Return [X, Y] of the center of cell containing provided text 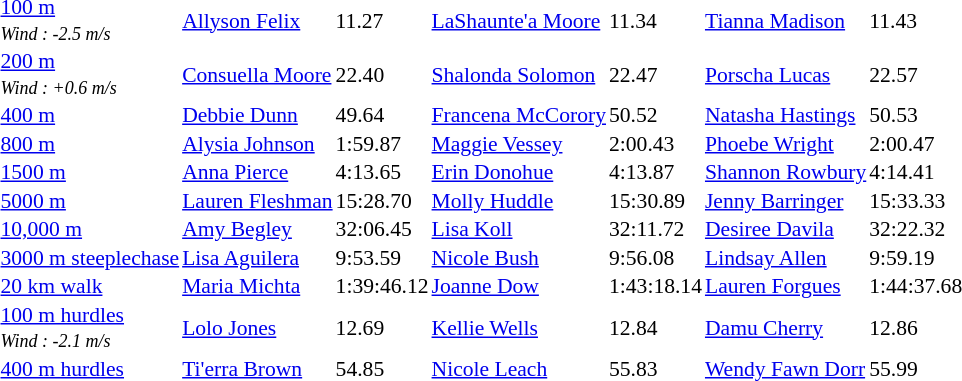
Anna Pierce [258, 172]
Lisa Koll [518, 229]
4:13.87 [656, 172]
Shannon Rowbury [785, 172]
Erin Donohue [518, 172]
Shalonda Solomon [518, 74]
9:53.59 [382, 258]
22.47 [656, 74]
Maria Michta [258, 286]
Lolo Jones [258, 327]
9:56.08 [656, 258]
49.64 [382, 115]
Maggie Vessey [518, 144]
Damu Cherry [785, 327]
Nicole Bush [518, 258]
Natasha Hastings [785, 115]
Lindsay Allen [785, 258]
1:43:18.14 [656, 286]
Lauren Forgues [785, 286]
15:28.70 [382, 200]
12.84 [656, 327]
12.69 [382, 327]
Lisa Aguilera [258, 258]
Alysia Johnson [258, 144]
1:39:46.12 [382, 286]
50.52 [656, 115]
Kellie Wells [518, 327]
22.40 [382, 74]
Lauren Fleshman [258, 200]
Desiree Davila [785, 229]
Phoebe Wright [785, 144]
Amy Begley [258, 229]
Consuella Moore [258, 74]
Molly Huddle [518, 200]
Francena McCorory [518, 115]
Joanne Dow [518, 286]
Jenny Barringer [785, 200]
4:13.65 [382, 172]
1:59.87 [382, 144]
2:00.43 [656, 144]
Porscha Lucas [785, 74]
32:06.45 [382, 229]
Debbie Dunn [258, 115]
15:30.89 [656, 200]
32:11.72 [656, 229]
